Return [X, Y] of the center of cell containing provided text 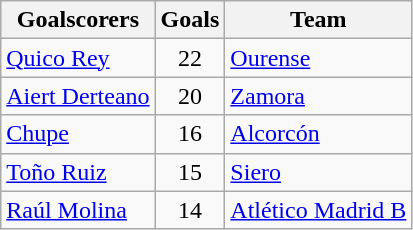
Raúl Molina [78, 210]
Quico Rey [78, 58]
14 [190, 210]
Zamora [318, 96]
22 [190, 58]
16 [190, 134]
Goals [190, 20]
Team [318, 20]
20 [190, 96]
Chupe [78, 134]
Ourense [318, 58]
Toño Ruiz [78, 172]
Goalscorers [78, 20]
15 [190, 172]
Aiert Derteano [78, 96]
Siero [318, 172]
Atlético Madrid B [318, 210]
Alcorcón [318, 134]
